Output the [x, y] coordinate of the center of the cell containing the given text.  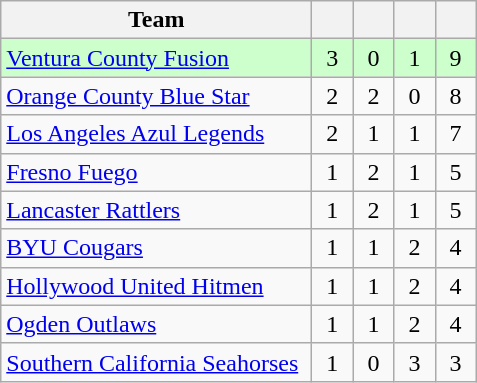
7 [456, 134]
9 [456, 58]
Fresno Fuego [156, 172]
Team [156, 20]
Orange County Blue Star [156, 96]
Hollywood United Hitmen [156, 286]
Lancaster Rattlers [156, 210]
Los Angeles Azul Legends [156, 134]
8 [456, 96]
BYU Cougars [156, 248]
Ogden Outlaws [156, 324]
Ventura County Fusion [156, 58]
Southern California Seahorses [156, 362]
